Scan for the cell matching the given text and deliver its [x, y] coordinate at center. 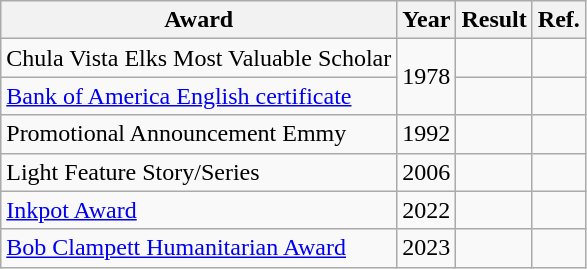
Ref. [558, 20]
1992 [426, 134]
Result [494, 20]
2022 [426, 210]
2006 [426, 172]
1978 [426, 77]
2023 [426, 248]
Bank of America English certificate [199, 96]
Chula Vista Elks Most Valuable Scholar [199, 58]
Year [426, 20]
Inkpot Award [199, 210]
Light Feature Story/Series [199, 172]
Bob Clampett Humanitarian Award [199, 248]
Award [199, 20]
Promotional Announcement Emmy [199, 134]
